Return (x, y) of the center of cell containing provided text 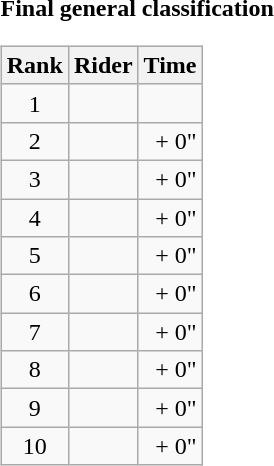
4 (34, 217)
5 (34, 256)
10 (34, 446)
2 (34, 141)
1 (34, 103)
7 (34, 332)
Rank (34, 65)
3 (34, 179)
8 (34, 370)
9 (34, 408)
Rider (103, 65)
Time (170, 65)
6 (34, 294)
